Capture the cell that displays the provided text and extract its (X, Y) central coordinate. 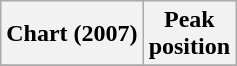
Peakposition (189, 34)
Chart (2007) (72, 34)
